Return [X, Y] of the center of cell containing provided text 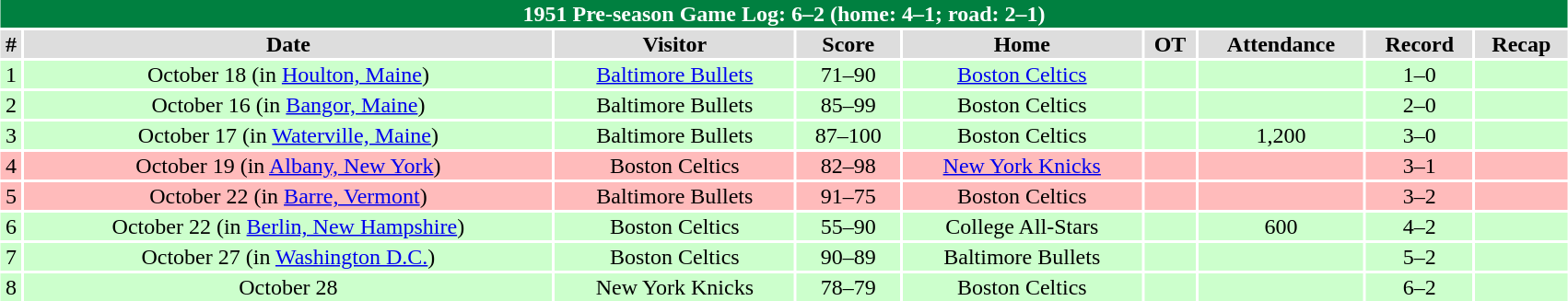
October 19 (in Albany, New York) [288, 166]
5 [11, 196]
4–2 [1420, 226]
OT [1170, 44]
90–89 [848, 257]
1,200 [1281, 135]
Home [1023, 44]
6 [11, 226]
8 [11, 287]
1951 Pre-season Game Log: 6–2 (home: 4–1; road: 2–1) [784, 14]
7 [11, 257]
85–99 [848, 105]
Date [288, 44]
3–1 [1420, 166]
Recap [1522, 44]
October 22 (in Barre, Vermont) [288, 196]
October 17 (in Waterville, Maine) [288, 135]
4 [11, 166]
3 [11, 135]
1–0 [1420, 75]
2 [11, 105]
College All-Stars [1023, 226]
6–2 [1420, 287]
78–79 [848, 287]
1 [11, 75]
55–90 [848, 226]
October 28 [288, 287]
Score [848, 44]
2–0 [1420, 105]
October 16 (in Bangor, Maine) [288, 105]
3–0 [1420, 135]
5–2 [1420, 257]
82–98 [848, 166]
71–90 [848, 75]
3–2 [1420, 196]
87–100 [848, 135]
October 22 (in Berlin, New Hampshire) [288, 226]
600 [1281, 226]
91–75 [848, 196]
Visitor [674, 44]
October 27 (in Washington D.C.) [288, 257]
Attendance [1281, 44]
October 18 (in Houlton, Maine) [288, 75]
# [11, 44]
Record [1420, 44]
